Find where the given text appears and provide that cell's center as (x, y) coordinate. 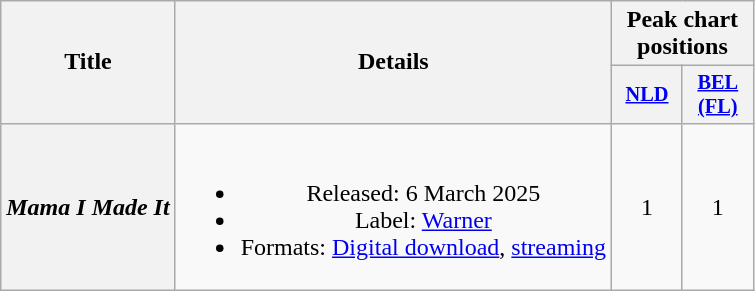
Details (393, 62)
Released: 6 March 2025Label: WarnerFormats: Digital download, streaming (393, 206)
BEL(FL) (718, 95)
NLD (648, 95)
Title (88, 62)
Peak chart positions (683, 34)
Mama I Made It (88, 206)
